Determine the (X, Y) coordinate at the center of the cell enclosing the given text.  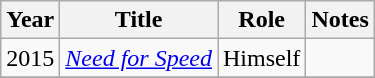
Himself (262, 58)
Notes (340, 20)
Role (262, 20)
Need for Speed (139, 58)
2015 (30, 58)
Year (30, 20)
Title (139, 20)
